Output the (x, y) coordinate of the center of the cell containing the given text.  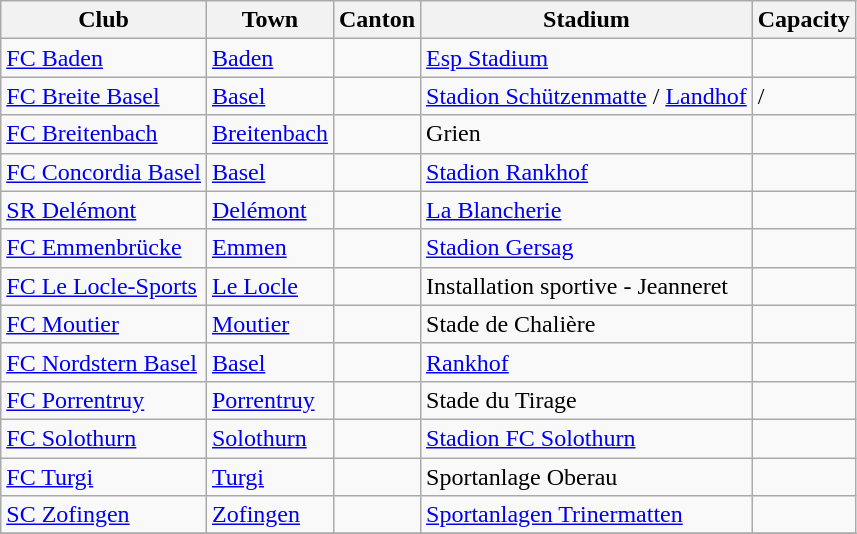
Canton (376, 20)
Stade de Chalière (587, 324)
FC Nordstern Basel (104, 362)
Stadion Gersag (587, 248)
Stadium (587, 20)
Turgi (270, 477)
FC Breite Basel (104, 96)
Sportanlagen Trinermatten (587, 515)
Porrentruy (270, 400)
Delémont (270, 210)
FC Concordia Basel (104, 172)
Emmen (270, 248)
FC Turgi (104, 477)
Stadion Schützenmatte / Landhof (587, 96)
FC Moutier (104, 324)
Stadion FC Solothurn (587, 438)
Rankhof (587, 362)
Capacity (804, 20)
Installation sportive - Jeanneret (587, 286)
FC Emmenbrücke (104, 248)
Esp Stadium (587, 58)
FC Solothurn (104, 438)
Club (104, 20)
Stadion Rankhof (587, 172)
Baden (270, 58)
Breitenbach (270, 134)
Zofingen (270, 515)
La Blancherie (587, 210)
FC Breitenbach (104, 134)
Solothurn (270, 438)
Le Locle (270, 286)
FC Porrentruy (104, 400)
Town (270, 20)
Moutier (270, 324)
SR Delémont (104, 210)
FC Le Locle-Sports (104, 286)
FC Baden (104, 58)
Stade du Tirage (587, 400)
/ (804, 96)
Grien (587, 134)
Sportanlage Oberau (587, 477)
SC Zofingen (104, 515)
